Pinpoint the cell where the given text exists, returning its (x, y) midpoint coordinate. 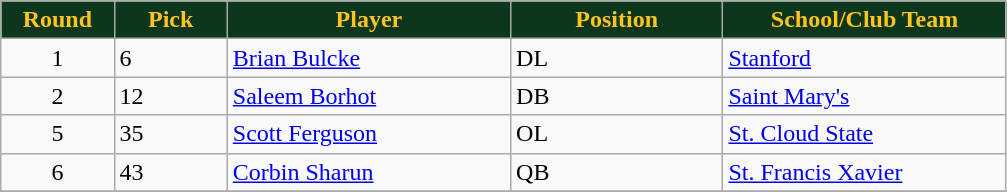
St. Cloud State (864, 134)
35 (170, 134)
OL (617, 134)
2 (58, 96)
School/Club Team (864, 20)
St. Francis Xavier (864, 172)
Position (617, 20)
12 (170, 96)
Corbin Sharun (368, 172)
1 (58, 58)
Brian Bulcke (368, 58)
Pick (170, 20)
Saint Mary's (864, 96)
Saleem Borhot (368, 96)
DB (617, 96)
QB (617, 172)
Player (368, 20)
Scott Ferguson (368, 134)
5 (58, 134)
Round (58, 20)
DL (617, 58)
Stanford (864, 58)
43 (170, 172)
